Scan for the cell matching the given text and deliver its (X, Y) coordinate at center. 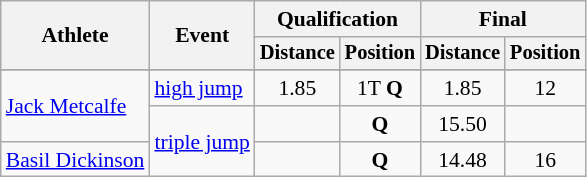
high jump (202, 88)
1T Q (380, 88)
Final (502, 19)
triple jump (202, 142)
Event (202, 36)
Qualification (338, 19)
Jack Metcalfe (76, 106)
Athlete (76, 36)
Q (380, 124)
12 (545, 88)
15.50 (462, 124)
